Return [x, y] of the center of cell containing provided text 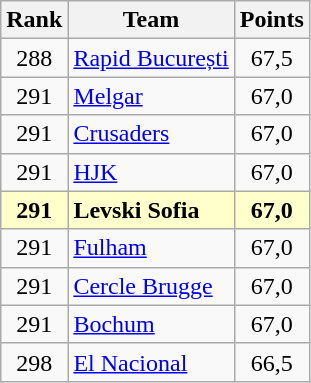
Team [151, 20]
Rapid București [151, 58]
El Nacional [151, 362]
298 [34, 362]
67,5 [272, 58]
Levski Sofia [151, 210]
Rank [34, 20]
Melgar [151, 96]
288 [34, 58]
Cercle Brugge [151, 286]
Fulham [151, 248]
HJK [151, 172]
Points [272, 20]
Bochum [151, 324]
66,5 [272, 362]
Crusaders [151, 134]
